Extract the [X, Y] coordinate from the center of the cell holding the provided text.  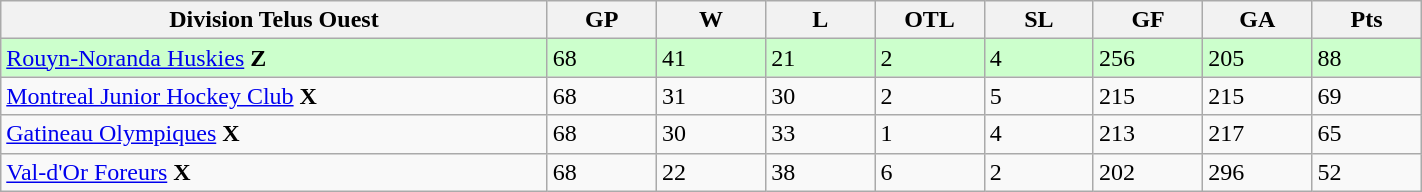
Gatineau Olympiques X [274, 134]
31 [710, 96]
21 [820, 58]
L [820, 20]
W [710, 20]
69 [1366, 96]
202 [1148, 172]
GF [1148, 20]
Val-d'Or Foreurs X [274, 172]
213 [1148, 134]
256 [1148, 58]
65 [1366, 134]
217 [1258, 134]
SL [1038, 20]
OTL [930, 20]
205 [1258, 58]
Rouyn-Noranda Huskies Z [274, 58]
22 [710, 172]
38 [820, 172]
Montreal Junior Hockey Club X [274, 96]
GA [1258, 20]
88 [1366, 58]
1 [930, 134]
GP [602, 20]
5 [1038, 96]
Pts [1366, 20]
41 [710, 58]
52 [1366, 172]
Division Telus Ouest [274, 20]
33 [820, 134]
296 [1258, 172]
6 [930, 172]
